Identify which cell holds the provided text, then report its (x, y) central coordinate. 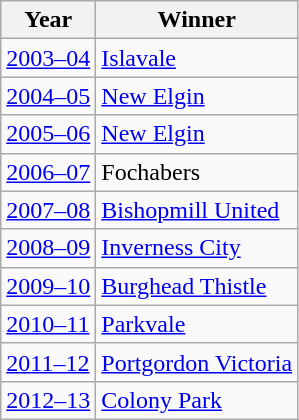
2011–12 (48, 362)
2012–13 (48, 400)
Colony Park (197, 400)
Portgordon Victoria (197, 362)
2004–05 (48, 96)
2008–09 (48, 248)
Parkvale (197, 324)
Fochabers (197, 172)
Winner (197, 20)
Inverness City (197, 248)
Burghead Thistle (197, 286)
2009–10 (48, 286)
2007–08 (48, 210)
Year (48, 20)
Islavale (197, 58)
2005–06 (48, 134)
Bishopmill United (197, 210)
2006–07 (48, 172)
2010–11 (48, 324)
2003–04 (48, 58)
